Find where the given text appears and provide that cell's center as (X, Y) coordinate. 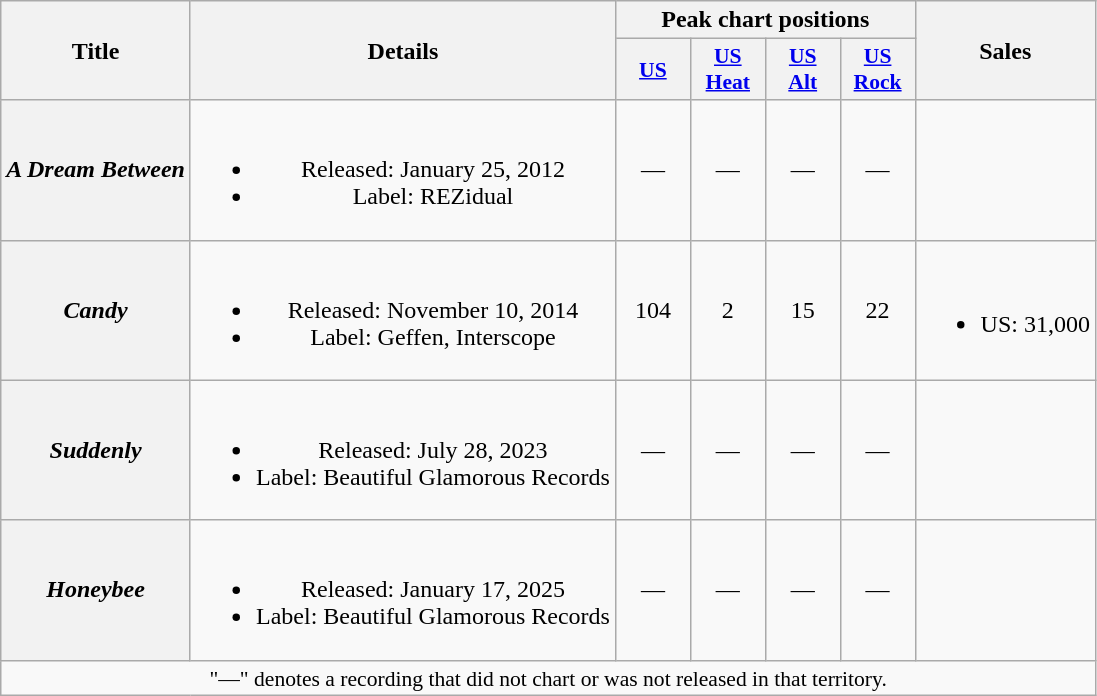
Title (96, 50)
Candy (96, 310)
Suddenly (96, 450)
USHeat (728, 70)
104 (652, 310)
22 (878, 310)
Released: January 17, 2025Label: Beautiful Glamorous Records (402, 590)
"—" denotes a recording that did not chart or was not released in that territory. (548, 678)
Honeybee (96, 590)
USRock (878, 70)
15 (802, 310)
Released: November 10, 2014Label: Geffen, Interscope (402, 310)
Sales (1005, 50)
Peak chart positions (765, 20)
2 (728, 310)
A Dream Between (96, 170)
USAlt (802, 70)
US (652, 70)
Details (402, 50)
US: 31,000 (1005, 310)
Released: July 28, 2023Label: Beautiful Glamorous Records (402, 450)
Released: January 25, 2012Label: REZidual (402, 170)
